Scan for the cell matching the given text and deliver its (x, y) coordinate at center. 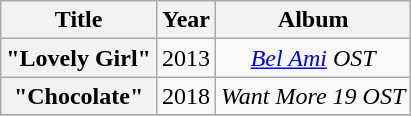
Album (314, 20)
2018 (186, 96)
Year (186, 20)
"Lovely Girl" (79, 58)
2013 (186, 58)
"Chocolate" (79, 96)
Title (79, 20)
Bel Ami OST (314, 58)
Want More 19 OST (314, 96)
